Return the (x, y) coordinate for the center point of the cell that contains the specified text.  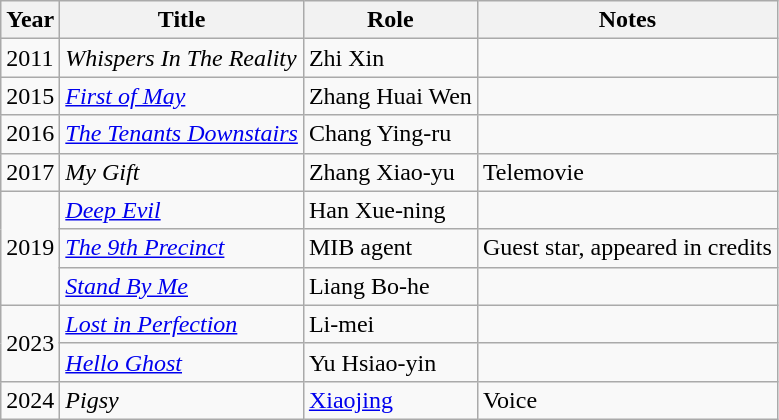
2011 (30, 58)
2015 (30, 96)
2024 (30, 400)
Chang Ying-ru (390, 134)
Notes (627, 20)
The 9th Precinct (182, 248)
Hello Ghost (182, 362)
Whispers In The Reality (182, 58)
First of May (182, 96)
Zhang Xiao-yu (390, 172)
MIB agent (390, 248)
Zhi Xin (390, 58)
Han Xue-ning (390, 210)
Stand By Me (182, 286)
Guest star, appeared in credits (627, 248)
Li-mei (390, 324)
Yu Hsiao-yin (390, 362)
Zhang Huai Wen (390, 96)
Xiaojing (390, 400)
Year (30, 20)
The Tenants Downstairs (182, 134)
My Gift (182, 172)
Lost in Perfection (182, 324)
Role (390, 20)
Liang Bo-he (390, 286)
Title (182, 20)
Telemovie (627, 172)
Deep Evil (182, 210)
2016 (30, 134)
Pigsy (182, 400)
2019 (30, 248)
Voice (627, 400)
2023 (30, 343)
2017 (30, 172)
